Return the (X, Y) coordinate for the center point of the cell that contains the specified text.  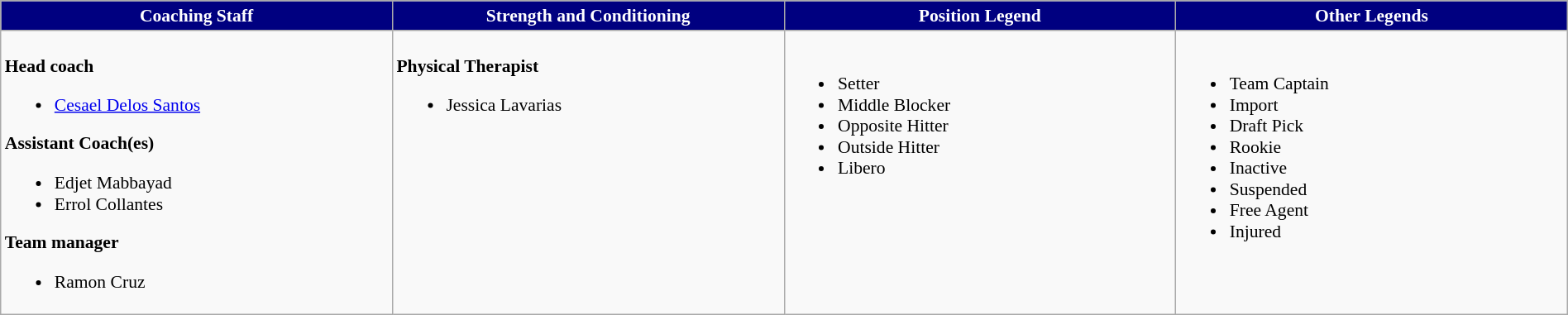
Strength and Conditioning (588, 16)
Position Legend (980, 16)
Other Legends (1372, 16)
Coaching Staff (197, 16)
Team Captain Import Draft Pick Rookie Inactive Suspended Free Agent Injured (1372, 173)
Setter Middle Blocker Opposite Hitter Outside Hitter Libero (980, 173)
Physical Therapist Jessica Lavarias (588, 173)
Head coach Cesael Delos SantosAssistant Coach(es) Edjet Mabbayad Errol CollantesTeam manager Ramon Cruz (197, 173)
